Extract the (X, Y) coordinate from the center of the cell holding the provided text.  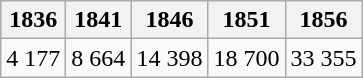
14 398 (170, 58)
4 177 (34, 58)
1836 (34, 20)
33 355 (324, 58)
8 664 (98, 58)
1841 (98, 20)
1846 (170, 20)
18 700 (246, 58)
1851 (246, 20)
1856 (324, 20)
